From the cell containing the given text, extract its center point as (x, y) coordinate. 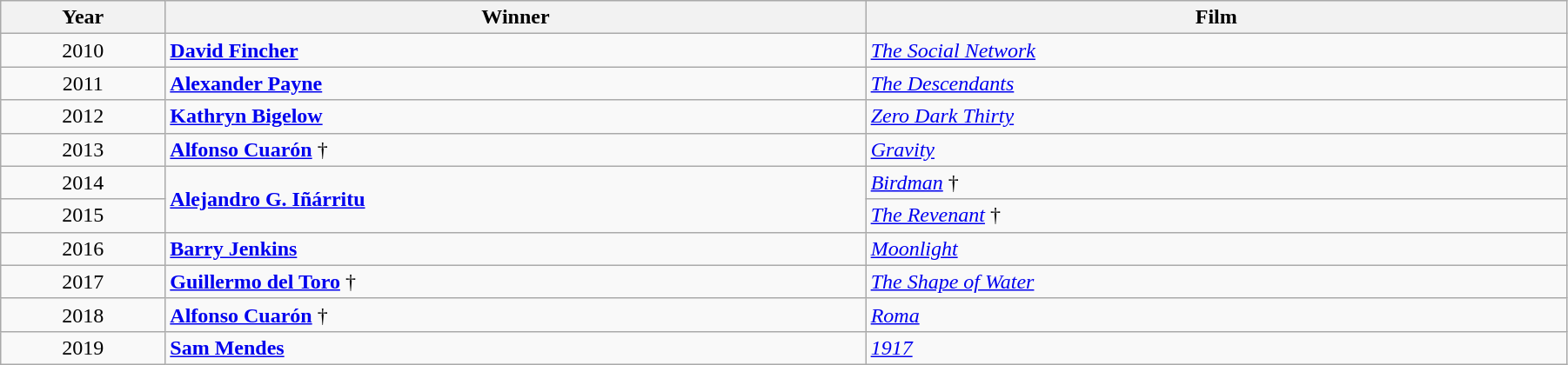
2019 (84, 348)
Birdman † (1216, 182)
Film (1216, 17)
Year (84, 17)
Sam Mendes (515, 348)
Barry Jenkins (515, 249)
2012 (84, 116)
Kathryn Bigelow (515, 116)
David Fincher (515, 50)
The Social Network (1216, 50)
2010 (84, 50)
Alejandro G. Iñárritu (515, 199)
The Shape of Water (1216, 282)
Moonlight (1216, 249)
2017 (84, 282)
2018 (84, 315)
The Revenant † (1216, 216)
Alexander Payne (515, 83)
1917 (1216, 348)
2016 (84, 249)
Guillermo del Toro † (515, 282)
2011 (84, 83)
Roma (1216, 315)
2013 (84, 149)
2015 (84, 216)
Winner (515, 17)
Gravity (1216, 149)
The Descendants (1216, 83)
Zero Dark Thirty (1216, 116)
2014 (84, 182)
